Output the [x, y] coordinate of the center of the cell containing the given text.  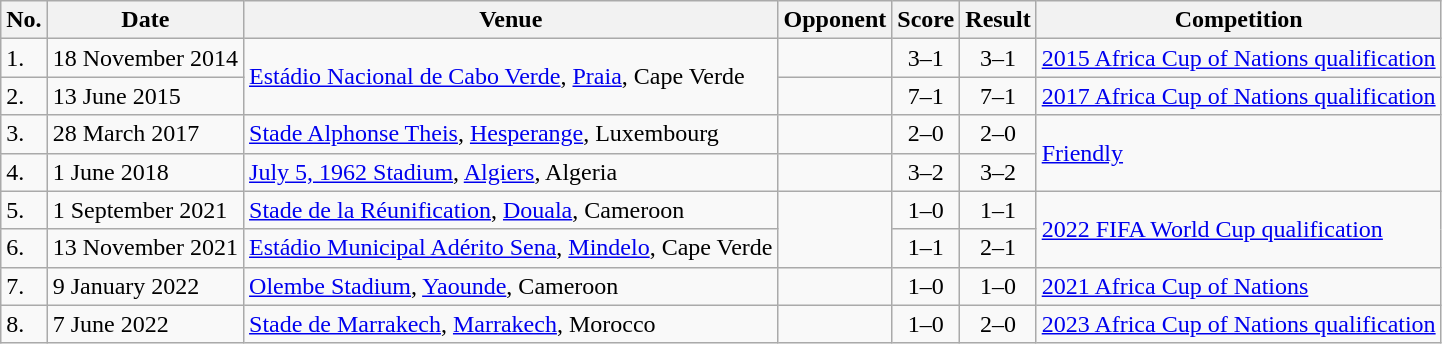
Olembe Stadium, Yaounde, Cameroon [512, 286]
28 March 2017 [145, 134]
Venue [512, 20]
2017 Africa Cup of Nations qualification [1238, 96]
4. [24, 172]
Score [926, 20]
Stade de Marrakech, Marrakech, Morocco [512, 324]
13 June 2015 [145, 96]
7 June 2022 [145, 324]
Result [998, 20]
7. [24, 286]
6. [24, 248]
Friendly [1238, 153]
13 November 2021 [145, 248]
No. [24, 20]
18 November 2014 [145, 58]
Stade de la Réunification, Douala, Cameroon [512, 210]
1 June 2018 [145, 172]
2–1 [998, 248]
Date [145, 20]
2021 Africa Cup of Nations [1238, 286]
1 September 2021 [145, 210]
Opponent [835, 20]
5. [24, 210]
July 5, 1962 Stadium, Algiers, Algeria [512, 172]
1. [24, 58]
8. [24, 324]
Estádio Municipal Adérito Sena, Mindelo, Cape Verde [512, 248]
2015 Africa Cup of Nations qualification [1238, 58]
Estádio Nacional de Cabo Verde, Praia, Cape Verde [512, 77]
2022 FIFA World Cup qualification [1238, 229]
Stade Alphonse Theis, Hesperange, Luxembourg [512, 134]
2023 Africa Cup of Nations qualification [1238, 324]
3. [24, 134]
2. [24, 96]
Competition [1238, 20]
9 January 2022 [145, 286]
